Extract the [x, y] coordinate from the center of the cell holding the provided text.  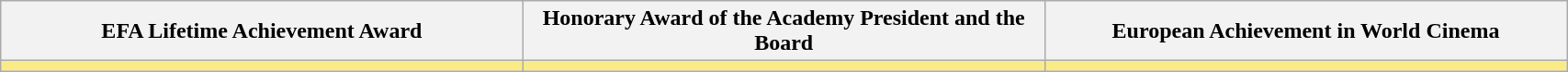
EFA Lifetime Achievement Award [262, 31]
European Achievement in World Cinema [1305, 31]
Honorary Award of the Academy President and the Board [784, 31]
